Scan for the cell matching the given text and deliver its [x, y] coordinate at center. 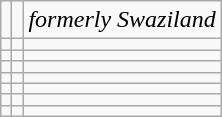
formerly Swaziland [122, 20]
